Locate the cell with the specified text and output its [X, Y] center coordinate. 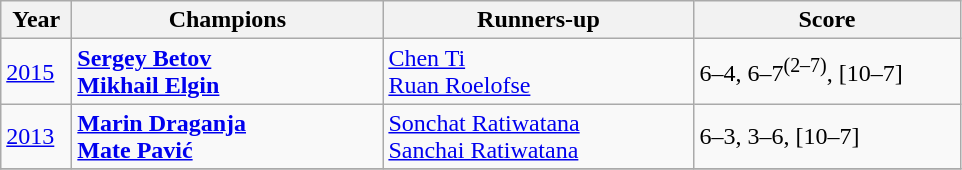
Champions [228, 20]
Sergey Betov Mikhail Elgin [228, 72]
6–4, 6–7(2–7), [10–7] [827, 72]
6–3, 3–6, [10–7] [827, 136]
Runners-up [538, 20]
Marin Draganja Mate Pavić [228, 136]
Score [827, 20]
Chen Ti Ruan Roelofse [538, 72]
2013 [36, 136]
2015 [36, 72]
Year [36, 20]
Sonchat Ratiwatana Sanchai Ratiwatana [538, 136]
